Output the (X, Y) coordinate of the center of the cell containing the given text.  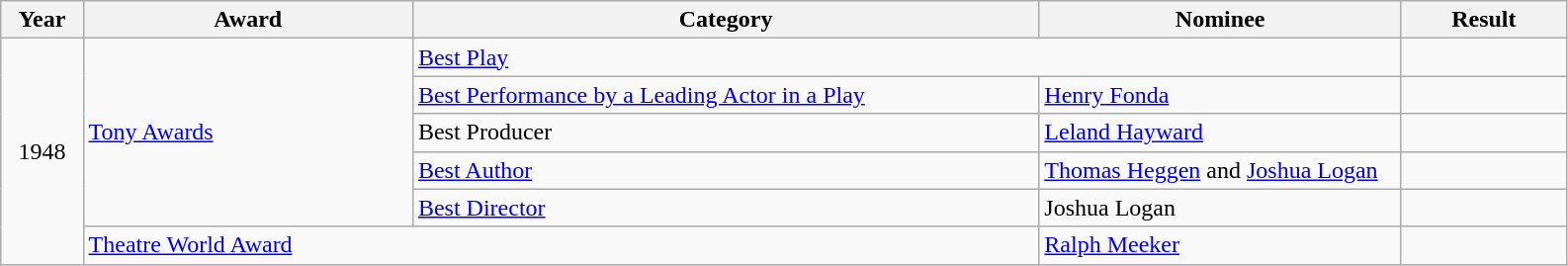
Theatre World Award (562, 245)
Best Producer (726, 133)
Year (42, 20)
Leland Hayward (1220, 133)
Nominee (1220, 20)
Thomas Heggen and Joshua Logan (1220, 170)
1948 (42, 151)
Award (247, 20)
Result (1483, 20)
Best Play (907, 57)
Best Director (726, 208)
Tony Awards (247, 133)
Best Performance by a Leading Actor in a Play (726, 95)
Best Author (726, 170)
Henry Fonda (1220, 95)
Ralph Meeker (1220, 245)
Joshua Logan (1220, 208)
Category (726, 20)
